Provide the (x, y) coordinate of the cell's center where the given text is located.  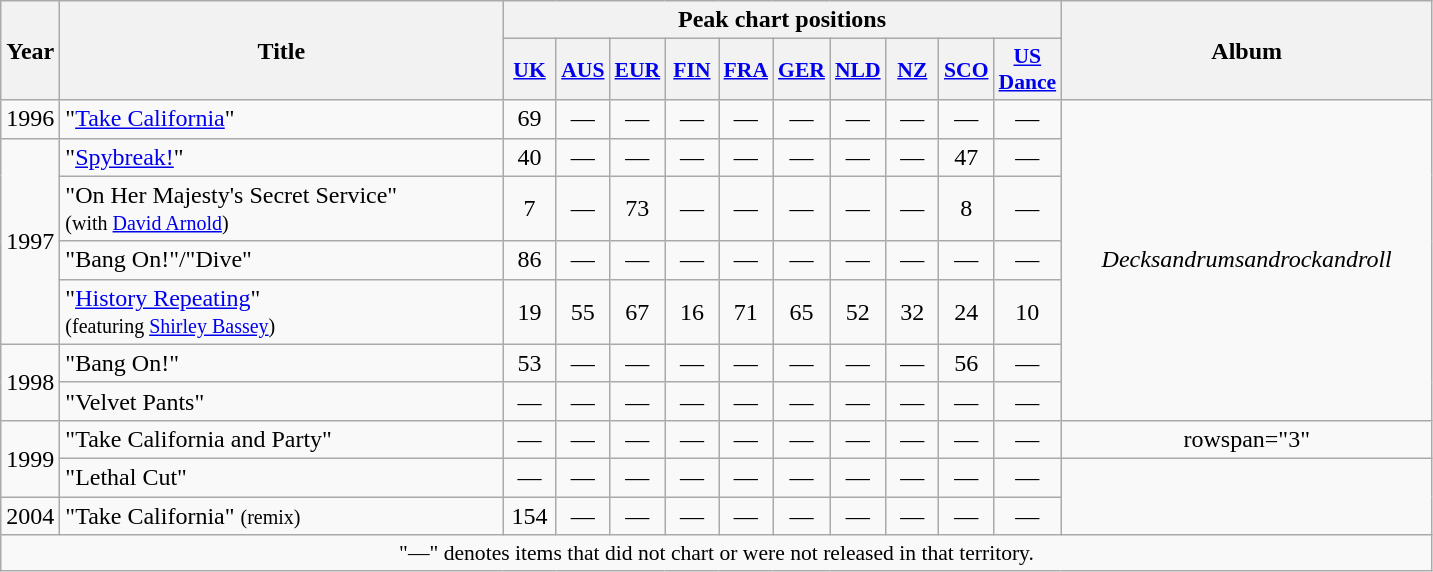
19 (530, 312)
56 (966, 363)
2004 (30, 515)
Year (30, 50)
Title (282, 50)
40 (530, 157)
FRA (746, 70)
53 (530, 363)
"Spybreak!" (282, 157)
EUR (638, 70)
"History Repeating"(featuring Shirley Bassey) (282, 312)
Decksandrumsandrockandroll (1246, 260)
"On Her Majesty's Secret Service"(with David Arnold) (282, 208)
UK (530, 70)
FIN (692, 70)
1997 (30, 241)
69 (530, 119)
1999 (30, 458)
SCO (966, 70)
"Take California" (remix) (282, 515)
"Lethal Cut" (282, 477)
rowspan="3" (1246, 439)
67 (638, 312)
65 (802, 312)
"Take California and Party" (282, 439)
154 (530, 515)
"—" denotes items that did not chart or were not released in that territory. (716, 553)
"Bang On!"/"Dive" (282, 260)
NZ (912, 70)
47 (966, 157)
1998 (30, 382)
1996 (30, 119)
10 (1027, 312)
GER (802, 70)
"Take California" (282, 119)
32 (912, 312)
NLD (858, 70)
55 (582, 312)
AUS (582, 70)
8 (966, 208)
Album (1246, 50)
52 (858, 312)
Peak chart positions (782, 20)
"Bang On!" (282, 363)
7 (530, 208)
86 (530, 260)
"Velvet Pants" (282, 401)
16 (692, 312)
24 (966, 312)
71 (746, 312)
73 (638, 208)
USDance (1027, 70)
